Identify which cell holds the provided text, then report its (X, Y) central coordinate. 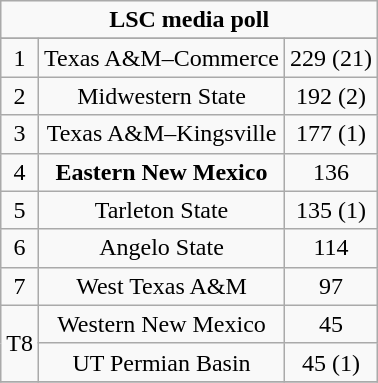
West Texas A&M (161, 286)
3 (20, 134)
1 (20, 58)
Eastern New Mexico (161, 172)
45 (1) (330, 362)
UT Permian Basin (161, 362)
45 (330, 324)
136 (330, 172)
2 (20, 96)
135 (1) (330, 210)
97 (330, 286)
Western New Mexico (161, 324)
114 (330, 248)
7 (20, 286)
6 (20, 248)
192 (2) (330, 96)
Midwestern State (161, 96)
4 (20, 172)
LSC media poll (190, 20)
Texas A&M–Commerce (161, 58)
229 (21) (330, 58)
Tarleton State (161, 210)
177 (1) (330, 134)
T8 (20, 343)
5 (20, 210)
Texas A&M–Kingsville (161, 134)
Angelo State (161, 248)
